Locate the cell with the specified text and output its [x, y] center coordinate. 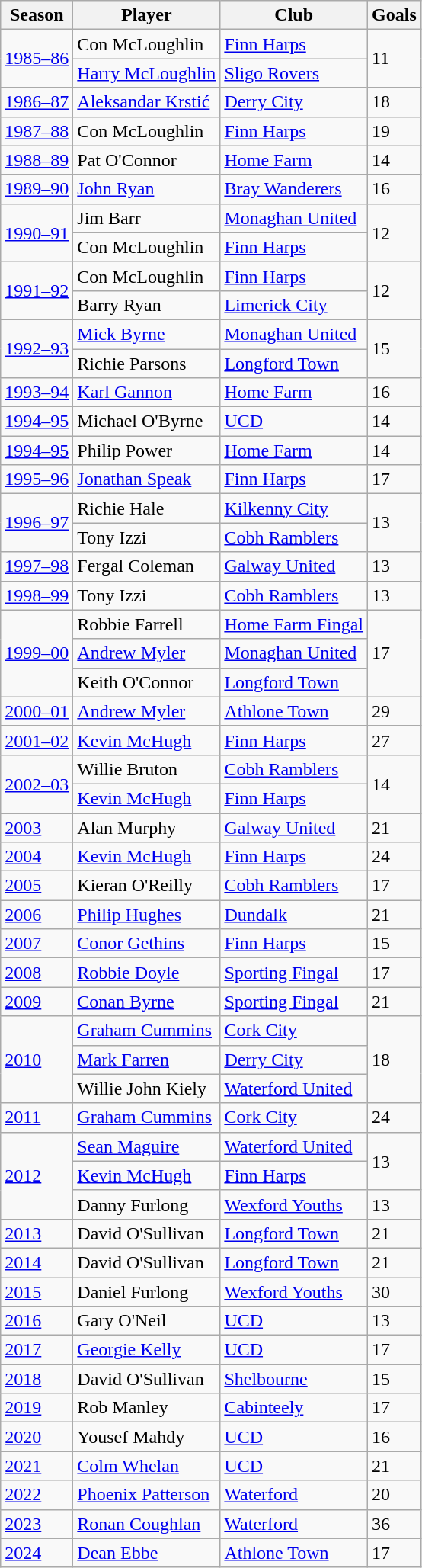
29 [395, 711]
36 [395, 1524]
2021 [37, 1466]
Club [294, 15]
Cabinteely [294, 1408]
Home Farm Fingal [294, 624]
Conan Byrne [146, 1002]
1990–91 [37, 232]
2002–03 [37, 784]
2017 [37, 1350]
1995–96 [37, 479]
Limerick City [294, 305]
Season [37, 15]
Kilkenny City [294, 508]
2010 [37, 1060]
2000–01 [37, 711]
1993–94 [37, 393]
1986–87 [37, 102]
1989–90 [37, 189]
Philip Power [146, 451]
2016 [37, 1321]
Colm Whelan [146, 1466]
1998–99 [37, 595]
2006 [37, 915]
Richie Hale [146, 508]
Barry Ryan [146, 305]
20 [395, 1495]
Shelbourne [294, 1379]
1985–86 [37, 59]
Goals [395, 15]
Daniel Furlong [146, 1292]
Jonathan Speak [146, 479]
Yousef Mahdy [146, 1437]
Willie John Kiely [146, 1089]
Sean Maguire [146, 1146]
Willie Bruton [146, 769]
2003 [37, 827]
Harry McLoughlin [146, 73]
Phoenix Patterson [146, 1495]
1997–98 [37, 566]
2013 [37, 1233]
Danny Furlong [146, 1204]
Keith O'Connor [146, 682]
11 [395, 59]
Alan Murphy [146, 827]
2012 [37, 1175]
2005 [37, 886]
2008 [37, 973]
Fergal Coleman [146, 566]
2023 [37, 1524]
2007 [37, 944]
Georgie Kelly [146, 1350]
2020 [37, 1437]
Michael O'Byrne [146, 422]
2022 [37, 1495]
2018 [37, 1379]
2009 [37, 1002]
1987–88 [37, 131]
Rob Manley [146, 1408]
2024 [37, 1553]
John Ryan [146, 189]
Karl Gannon [146, 393]
1988–89 [37, 160]
Conor Gethins [146, 944]
Dean Ebbe [146, 1553]
2004 [37, 857]
1996–97 [37, 523]
Richie Parsons [146, 364]
Mick Byrne [146, 334]
Sligo Rovers [294, 73]
1992–93 [37, 348]
Robbie Doyle [146, 973]
2019 [37, 1408]
30 [395, 1292]
1991–92 [37, 290]
Philip Hughes [146, 915]
Aleksandar Krstić [146, 102]
Player [146, 15]
Ronan Coughlan [146, 1524]
Robbie Farrell [146, 624]
2014 [37, 1262]
2011 [37, 1117]
Bray Wanderers [294, 189]
Dundalk [294, 915]
27 [395, 740]
Gary O'Neil [146, 1321]
1999–00 [37, 653]
Kieran O'Reilly [146, 886]
2001–02 [37, 740]
19 [395, 131]
2015 [37, 1292]
Pat O'Connor [146, 160]
Mark Farren [146, 1060]
Jim Barr [146, 218]
